Identify which cell holds the provided text, then report its (x, y) central coordinate. 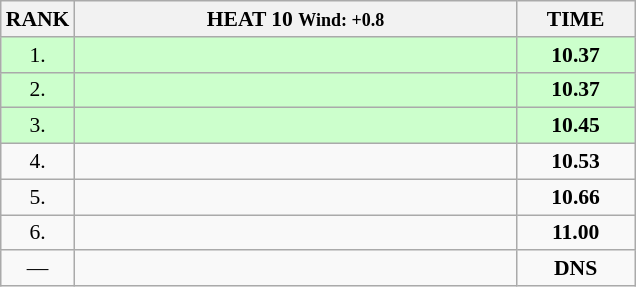
RANK (38, 19)
2. (38, 90)
5. (38, 197)
10.53 (576, 162)
6. (38, 233)
TIME (576, 19)
1. (38, 55)
4. (38, 162)
10.66 (576, 197)
HEAT 10 Wind: +0.8 (295, 19)
3. (38, 126)
— (38, 269)
DNS (576, 269)
10.45 (576, 126)
11.00 (576, 233)
